Return (X, Y) of the center of cell containing provided text 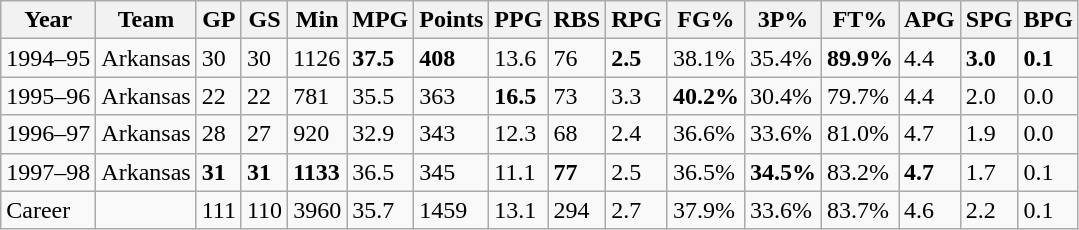
37.9% (706, 210)
79.7% (860, 96)
Min (318, 20)
Year (48, 20)
35.7 (380, 210)
76 (577, 58)
343 (452, 134)
BPG (1048, 20)
RPG (637, 20)
2.0 (989, 96)
PPG (518, 20)
3.3 (637, 96)
1.7 (989, 172)
32.9 (380, 134)
408 (452, 58)
345 (452, 172)
1997–98 (48, 172)
3P% (782, 20)
RBS (577, 20)
38.1% (706, 58)
3.0 (989, 58)
37.5 (380, 58)
110 (264, 210)
1994–95 (48, 58)
MPG (380, 20)
30.4% (782, 96)
36.5% (706, 172)
1.9 (989, 134)
36.6% (706, 134)
2.4 (637, 134)
2.7 (637, 210)
GS (264, 20)
83.2% (860, 172)
363 (452, 96)
3960 (318, 210)
35.5 (380, 96)
68 (577, 134)
781 (318, 96)
36.5 (380, 172)
294 (577, 210)
FT% (860, 20)
1133 (318, 172)
11.1 (518, 172)
2.2 (989, 210)
83.7% (860, 210)
SPG (989, 20)
Career (48, 210)
16.5 (518, 96)
81.0% (860, 134)
FG% (706, 20)
APG (930, 20)
35.4% (782, 58)
1995–96 (48, 96)
34.5% (782, 172)
12.3 (518, 134)
77 (577, 172)
Team (146, 20)
27 (264, 134)
40.2% (706, 96)
89.9% (860, 58)
4.6 (930, 210)
Points (452, 20)
GP (218, 20)
1996–97 (48, 134)
111 (218, 210)
73 (577, 96)
28 (218, 134)
13.1 (518, 210)
13.6 (518, 58)
920 (318, 134)
1126 (318, 58)
1459 (452, 210)
